Output the [X, Y] coordinate of the center of the cell containing the given text.  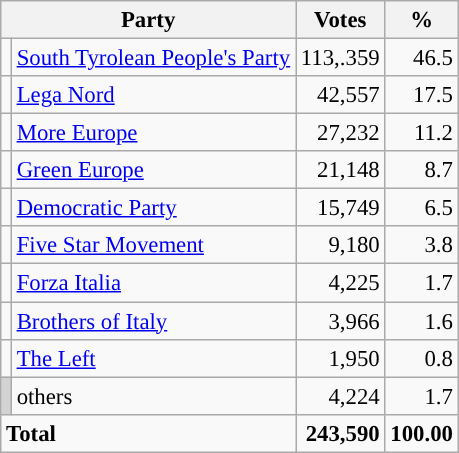
6.5 [422, 208]
3.8 [422, 245]
46.5 [422, 58]
Green Europe [153, 170]
113,.359 [340, 58]
Forza Italia [153, 283]
3,966 [340, 321]
Votes [340, 20]
21,148 [340, 170]
42,557 [340, 95]
4,224 [340, 396]
1.6 [422, 321]
Party [148, 20]
Brothers of Italy [153, 321]
243,590 [340, 433]
South Tyrolean People's Party [153, 58]
others [153, 396]
More Europe [153, 133]
Democratic Party [153, 208]
Total [148, 433]
The Left [153, 358]
% [422, 20]
Five Star Movement [153, 245]
8.7 [422, 170]
17.5 [422, 95]
0.8 [422, 358]
9,180 [340, 245]
1,950 [340, 358]
27,232 [340, 133]
100.00 [422, 433]
4,225 [340, 283]
11.2 [422, 133]
15,749 [340, 208]
Lega Nord [153, 95]
